Search for the cell housing the specified text and yield its (X, Y) center coordinate. 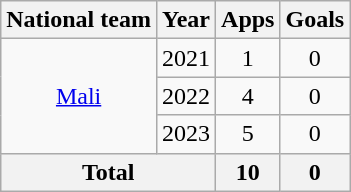
2022 (186, 96)
Goals (315, 20)
2023 (186, 134)
Mali (79, 96)
Total (108, 172)
5 (248, 134)
Apps (248, 20)
2021 (186, 58)
10 (248, 172)
4 (248, 96)
Year (186, 20)
1 (248, 58)
National team (79, 20)
